From the cell containing the given text, extract its center point as (X, Y) coordinate. 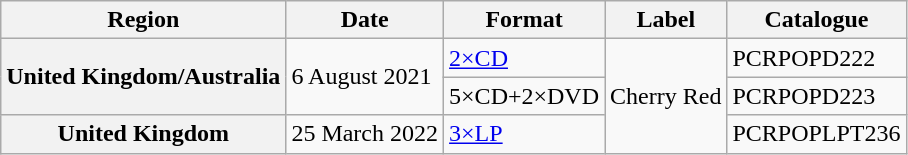
PCRPOPD223 (816, 96)
United Kingdom (144, 134)
Date (365, 20)
United Kingdom/Australia (144, 77)
Catalogue (816, 20)
Cherry Red (666, 96)
Region (144, 20)
25 March 2022 (365, 134)
Format (524, 20)
2×CD (524, 58)
6 August 2021 (365, 77)
5×CD+2×DVD (524, 96)
Label (666, 20)
3×LP (524, 134)
PCRPOPD222 (816, 58)
PCRPOPLPT236 (816, 134)
